Provide the [x, y] coordinate of the cell's center where the given text is located.  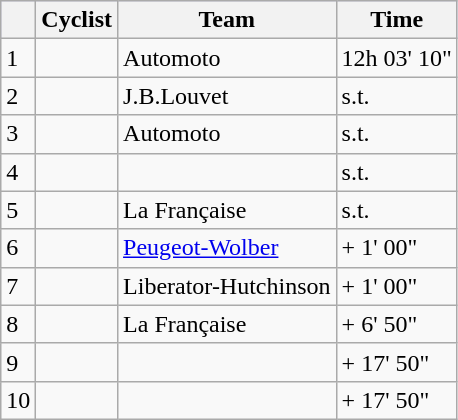
Peugeot-Wolber [228, 248]
2 [18, 96]
8 [18, 324]
1 [18, 58]
Time [396, 20]
9 [18, 362]
7 [18, 286]
5 [18, 210]
+ 6' 50" [396, 324]
10 [18, 400]
Cyclist [77, 20]
12h 03' 10" [396, 58]
6 [18, 248]
Team [228, 20]
Liberator-Hutchinson [228, 286]
4 [18, 172]
3 [18, 134]
J.B.Louvet [228, 96]
